Provide the (X, Y) coordinate of the cell's center where the given text is located.  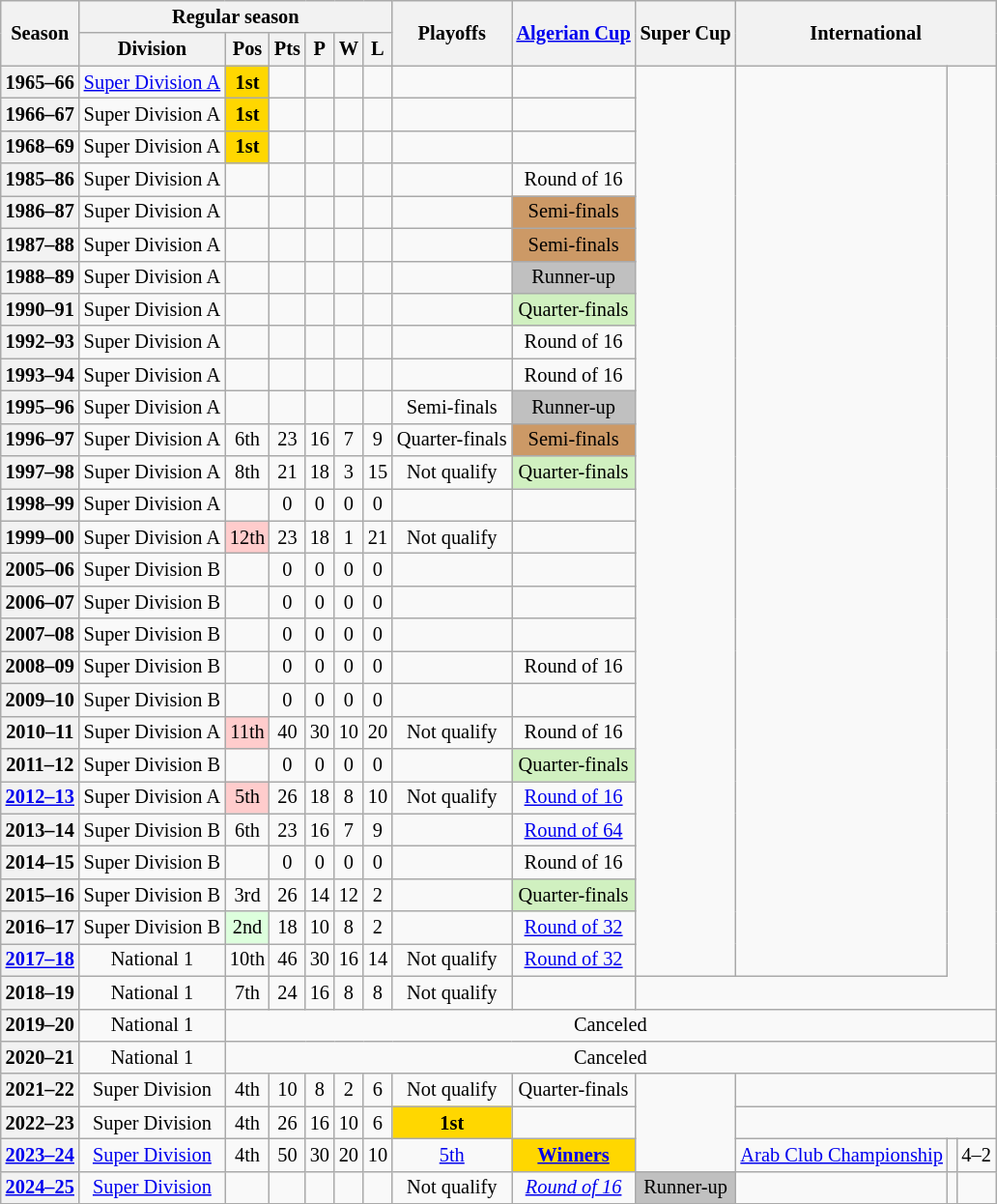
1965–66 (41, 82)
2024–25 (41, 1188)
1968–69 (41, 147)
Winners (574, 1155)
7th (247, 992)
Pts (288, 49)
Algerian Cup (574, 33)
2016–17 (41, 928)
1998–99 (41, 504)
2014–15 (41, 862)
2007–08 (41, 635)
11th (247, 732)
1999–00 (41, 537)
2005–06 (41, 569)
8th (247, 473)
2023–24 (41, 1155)
2nd (247, 928)
W (349, 49)
2019–20 (41, 1025)
40 (288, 732)
1992–93 (41, 342)
2010–11 (41, 732)
1995–96 (41, 407)
12 (349, 895)
50 (288, 1155)
1990–91 (41, 309)
1987–88 (41, 244)
12th (247, 537)
3 (349, 473)
1986–87 (41, 212)
2011–12 (41, 764)
International (866, 33)
46 (288, 960)
2006–07 (41, 602)
1997–98 (41, 473)
Super Cup (686, 33)
1985–86 (41, 180)
2013–14 (41, 830)
Arab Club Championship (842, 1155)
2022–23 (41, 1123)
1996–97 (41, 440)
Regular season (236, 16)
1993–94 (41, 375)
2008–09 (41, 667)
2009–10 (41, 700)
2015–16 (41, 895)
2020–21 (41, 1057)
Division (153, 49)
Pos (247, 49)
10th (247, 960)
1966–67 (41, 114)
2018–19 (41, 992)
2012–13 (41, 797)
2017–18 (41, 960)
4–2 (976, 1155)
Round of 64 (574, 830)
1 (349, 537)
2021–22 (41, 1090)
3rd (247, 895)
1988–89 (41, 277)
Playoffs (452, 33)
L (378, 49)
P (320, 49)
Season (41, 33)
24 (288, 992)
15 (378, 473)
